Find where the given text appears and provide that cell's center as (X, Y) coordinate. 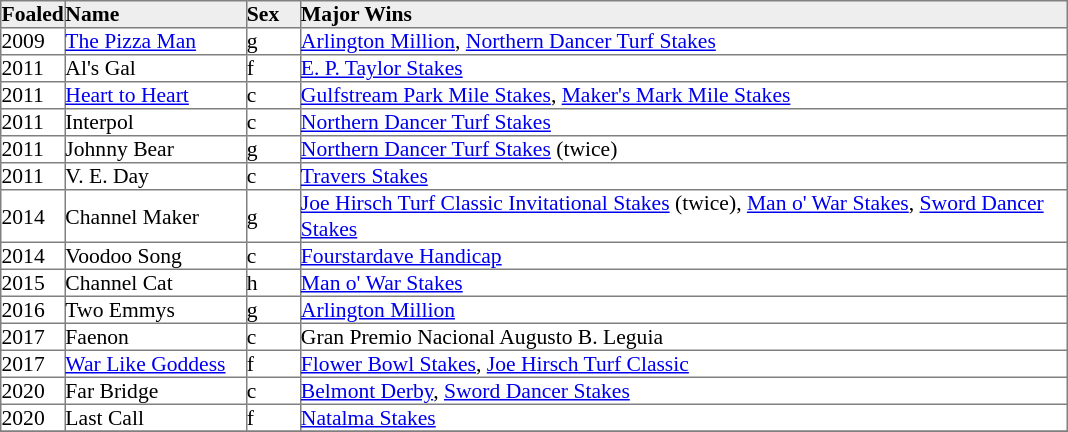
Northern Dancer Turf Stakes (twice) (683, 150)
Fourstardave Handicap (683, 256)
Major Wins (683, 14)
Far Bridge (156, 390)
V. E. Day (156, 176)
2016 (33, 310)
Last Call (156, 418)
2015 (33, 282)
Natalma Stakes (683, 418)
E. P. Taylor Stakes (683, 68)
Flower Bowl Stakes, Joe Hirsch Turf Classic (683, 364)
Faenon (156, 336)
Voodoo Song (156, 256)
Interpol (156, 122)
Al's Gal (156, 68)
War Like Goddess (156, 364)
Belmont Derby, Sword Dancer Stakes (683, 390)
Joe Hirsch Turf Classic Invitational Stakes (twice), Man o' War Stakes, Sword Dancer Stakes (683, 216)
Northern Dancer Turf Stakes (683, 122)
The Pizza Man (156, 42)
Channel Maker (156, 216)
Johnny Bear (156, 150)
Two Emmys (156, 310)
Sex (273, 14)
Arlington Million (683, 310)
Channel Cat (156, 282)
Gulfstream Park Mile Stakes, Maker's Mark Mile Stakes (683, 96)
Man o' War Stakes (683, 282)
h (273, 282)
Foaled (33, 14)
Travers Stakes (683, 176)
Heart to Heart (156, 96)
Name (156, 14)
Gran Premio Nacional Augusto B. Leguia (683, 336)
Arlington Million, Northern Dancer Turf Stakes (683, 42)
2009 (33, 42)
